Return (X, Y) of the center of cell containing provided text 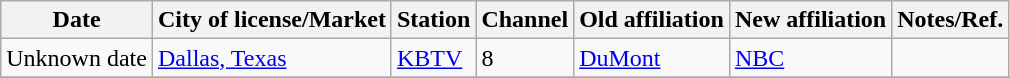
Notes/Ref. (950, 20)
Old affiliation (652, 20)
Dallas, Texas (272, 58)
Date (77, 20)
8 (525, 58)
KBTV (433, 58)
DuMont (652, 58)
Unknown date (77, 58)
NBC (810, 58)
Channel (525, 20)
New affiliation (810, 20)
City of license/Market (272, 20)
Station (433, 20)
